Determine the (X, Y) coordinate at the center of the cell enclosing the given text.  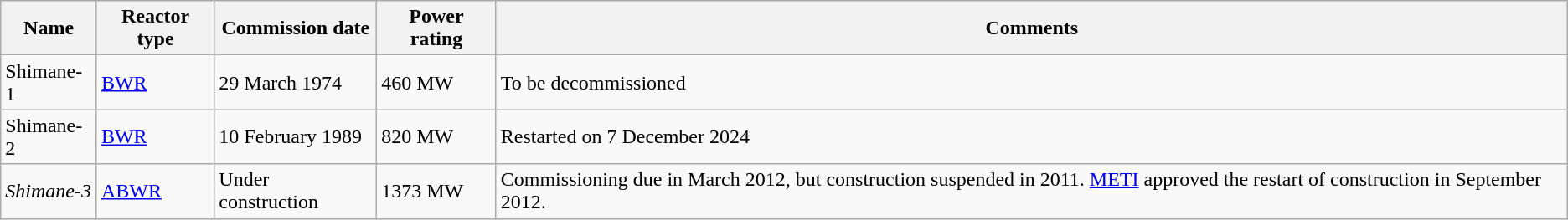
Shimane-1 (49, 82)
460 MW (436, 82)
ABWR (155, 191)
Under construction (296, 191)
To be decommissioned (1032, 82)
10 February 1989 (296, 137)
Commissioning due in March 2012, but construction suspended in 2011. METI approved the restart of construction in September 2012. (1032, 191)
Commission date (296, 28)
Name (49, 28)
29 March 1974 (296, 82)
Comments (1032, 28)
Shimane-2 (49, 137)
820 MW (436, 137)
Reactor type (155, 28)
Shimane-3 (49, 191)
1373 MW (436, 191)
Power rating (436, 28)
Restarted on 7 December 2024 (1032, 137)
